Search for the cell housing the specified text and yield its [x, y] center coordinate. 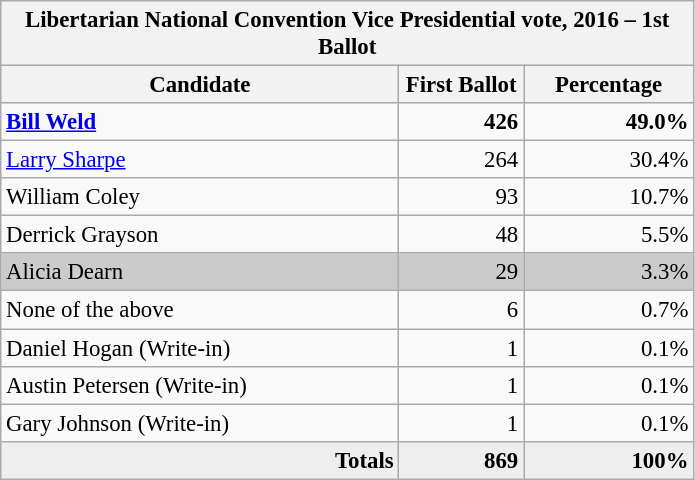
Bill Weld [200, 122]
Candidate [200, 85]
Gary Johnson (Write-in) [200, 423]
264 [462, 160]
869 [462, 460]
426 [462, 122]
None of the above [200, 310]
First Ballot [462, 85]
Percentage [609, 85]
Alicia Dearn [200, 273]
49.0% [609, 122]
0.7% [609, 310]
William Coley [200, 197]
30.4% [609, 160]
Daniel Hogan (Write-in) [200, 348]
48 [462, 235]
3.3% [609, 273]
Larry Sharpe [200, 160]
29 [462, 273]
Totals [200, 460]
5.5% [609, 235]
10.7% [609, 197]
93 [462, 197]
Libertarian National Convention Vice Presidential vote, 2016 – 1st Ballot [348, 34]
Derrick Grayson [200, 235]
100% [609, 460]
6 [462, 310]
Austin Petersen (Write-in) [200, 385]
